Provide the (x, y) coordinate of the cell's center where the given text is located.  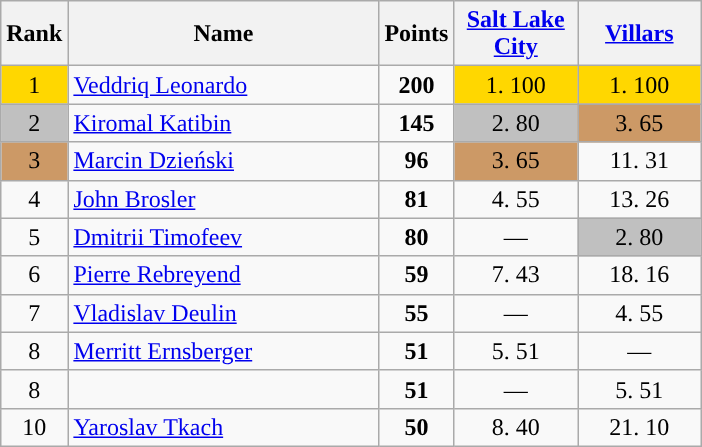
Points (416, 34)
Name (224, 34)
50 (416, 427)
80 (416, 237)
1 (34, 85)
18. 16 (640, 275)
59 (416, 275)
145 (416, 123)
21. 10 (640, 427)
4 (34, 199)
8. 40 (516, 427)
6 (34, 275)
John Brosler (224, 199)
2 (34, 123)
Pierre Rebreyend (224, 275)
5 (34, 237)
Veddriq Leonardo (224, 85)
96 (416, 161)
Vladislav Deulin (224, 313)
Marcin Dzieński (224, 161)
Salt Lake City (516, 34)
Rank (34, 34)
7. 43 (516, 275)
11. 31 (640, 161)
200 (416, 85)
3 (34, 161)
Villars (640, 34)
81 (416, 199)
10 (34, 427)
Kiromal Katibin (224, 123)
Yaroslav Tkach (224, 427)
7 (34, 313)
Merritt Ernsberger (224, 351)
55 (416, 313)
13. 26 (640, 199)
Dmitrii Timofeev (224, 237)
